Identify which cell holds the provided text, then report its (X, Y) central coordinate. 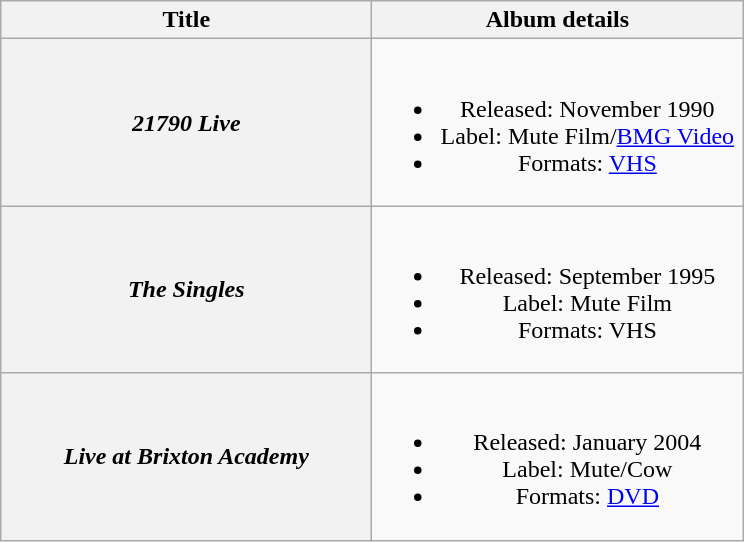
Live at Brixton Academy (186, 456)
Released: January 2004Label: Mute/CowFormats: DVD (558, 456)
Released: September 1995Label: Mute FilmFormats: VHS (558, 290)
Released: November 1990Label: Mute Film/BMG VideoFormats: VHS (558, 122)
Title (186, 20)
The Singles (186, 290)
Album details (558, 20)
21790 Live (186, 122)
